For the text-containing cell, return its midpoint in [X, Y] coordinate format. 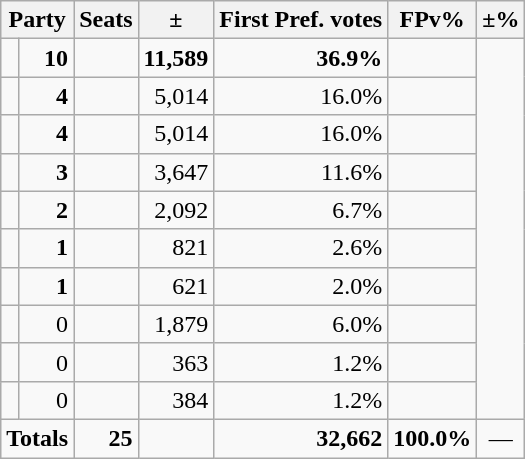
2,092 [176, 210]
First Pref. votes [301, 20]
2.0% [301, 286]
25 [106, 438]
2 [46, 210]
821 [176, 248]
Totals [38, 438]
621 [176, 286]
11.6% [301, 172]
32,662 [301, 438]
±% [501, 20]
6.7% [301, 210]
11,589 [176, 58]
36.9% [301, 58]
3,647 [176, 172]
384 [176, 400]
3 [46, 172]
— [501, 438]
1,879 [176, 324]
FPv% [432, 20]
10 [46, 58]
363 [176, 362]
6.0% [301, 324]
2.6% [301, 248]
Party [38, 20]
± [176, 20]
100.0% [432, 438]
Seats [106, 20]
